Detect which cell encompasses the target text, then output its [x, y] center coordinate. 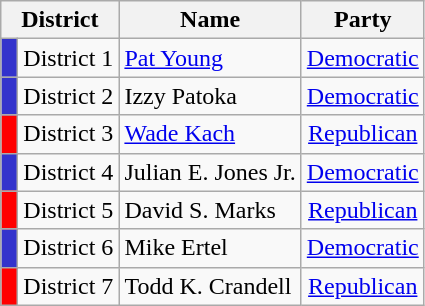
District 7 [68, 286]
District [60, 20]
Party [362, 20]
District 2 [68, 96]
Pat Young [210, 58]
Mike Ertel [210, 248]
David S. Marks [210, 210]
District 3 [68, 134]
District 5 [68, 210]
Todd K. Crandell [210, 286]
Name [210, 20]
Julian E. Jones Jr. [210, 172]
District 1 [68, 58]
District 6 [68, 248]
Izzy Patoka [210, 96]
District 4 [68, 172]
Wade Kach [210, 134]
